Extract the (X, Y) coordinate from the center of the cell holding the provided text.  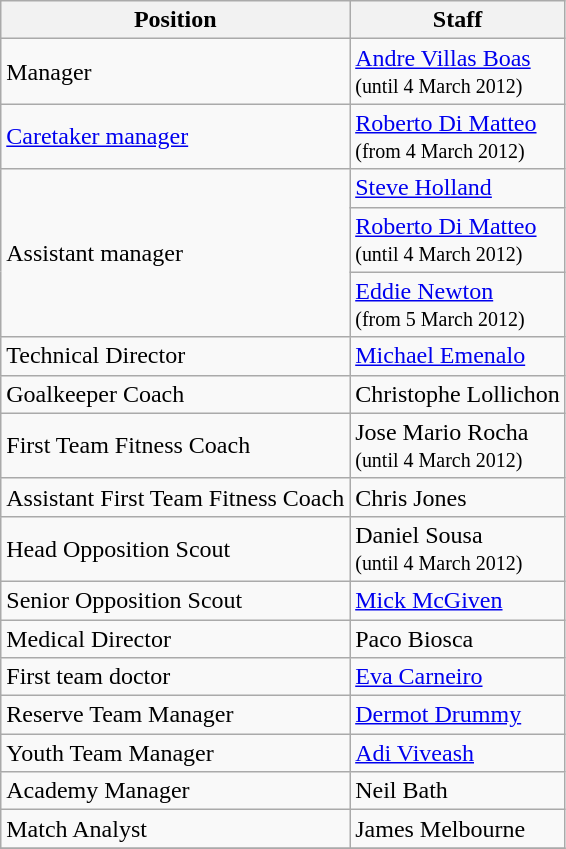
Position (176, 20)
Andre Villas Boas (until 4 March 2012) (458, 72)
Chris Jones (458, 497)
Daniel Sousa (until 4 March 2012) (458, 548)
Manager (176, 72)
Assistant First Team Fitness Coach (176, 497)
Jose Mario Rocha (until 4 March 2012) (458, 446)
Head Opposition Scout (176, 548)
Eva Carneiro (458, 677)
Mick McGiven (458, 600)
Medical Director (176, 639)
Eddie Newton (from 5 March 2012) (458, 304)
Reserve Team Manager (176, 715)
Neil Bath (458, 791)
Michael Emenalo (458, 356)
Goalkeeper Coach (176, 394)
Paco Biosca (458, 639)
Roberto Di Matteo (from 4 March 2012) (458, 136)
Technical Director (176, 356)
Staff (458, 20)
Match Analyst (176, 829)
Academy Manager (176, 791)
Assistant manager (176, 253)
First Team Fitness Coach (176, 446)
Steve Holland (458, 188)
Roberto Di Matteo (until 4 March 2012) (458, 240)
Youth Team Manager (176, 753)
Dermot Drummy (458, 715)
Adi Viveash (458, 753)
James Melbourne (458, 829)
First team doctor (176, 677)
Senior Opposition Scout (176, 600)
Caretaker manager (176, 136)
Christophe Lollichon (458, 394)
